Scan for the cell matching the given text and deliver its [X, Y] coordinate at center. 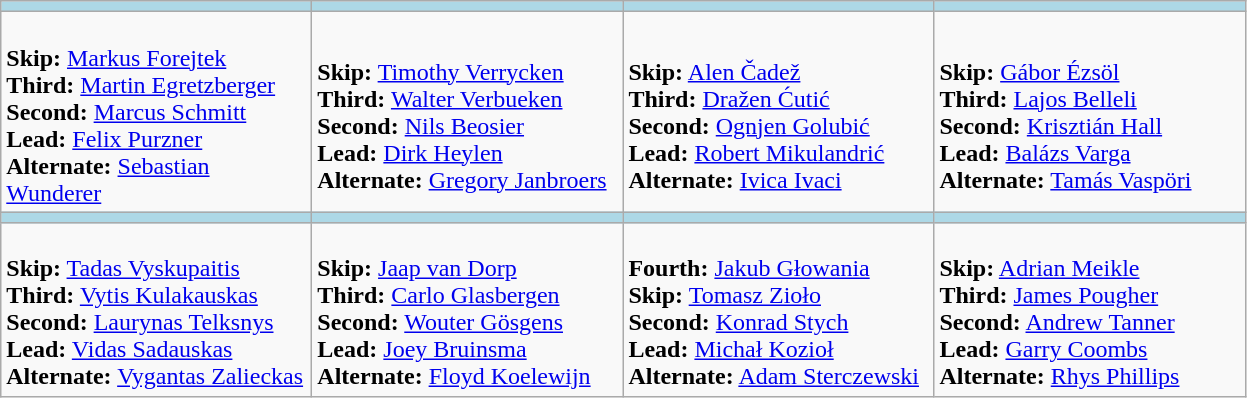
Skip: Tadas Vyskupaitis Third: Vytis Kulakauskas Second: Laurynas Telksnys Lead: Vidas Sadauskas Alternate: Vygantas Zalieckas [156, 310]
Skip: Gábor Ézsöl Third: Lajos Belleli Second: Krisztián Hall Lead: Balázs Varga Alternate: Tamás Vaspöri [1090, 112]
Fourth: Jakub Głowania Skip: Tomasz Zioło Second: Konrad Stych Lead: Michał Kozioł Alternate: Adam Sterczewski [778, 310]
Skip: Markus Forejtek Third: Martin Egretzberger Second: Marcus Schmitt Lead: Felix Purzner Alternate: Sebastian Wunderer [156, 112]
Skip: Jaap van Dorp Third: Carlo Glasbergen Second: Wouter Gösgens Lead: Joey Bruinsma Alternate: Floyd Koelewijn [468, 310]
Skip: Adrian Meikle Third: James Pougher Second: Andrew Tanner Lead: Garry Coombs Alternate: Rhys Phillips [1090, 310]
Skip: Alen Čadež Third: Dražen Ćutić Second: Ognjen Golubić Lead: Robert Mikulandrić Alternate: Ivica Ivaci [778, 112]
Skip: Timothy Verrycken Third: Walter Verbueken Second: Nils Beosier Lead: Dirk Heylen Alternate: Gregory Janbroers [468, 112]
